For the text-containing cell, return its midpoint in (X, Y) coordinate format. 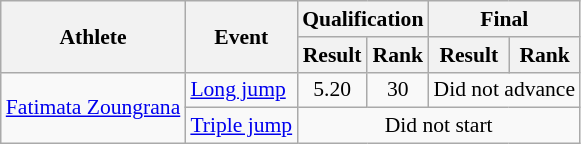
Did not advance (504, 90)
Event (241, 36)
Fatimata Zoungrana (94, 108)
Athlete (94, 36)
Final (504, 19)
Did not start (438, 126)
Triple jump (241, 126)
5.20 (332, 90)
30 (398, 90)
Long jump (241, 90)
Qualification (362, 19)
